Search for the cell housing the specified text and yield its (x, y) center coordinate. 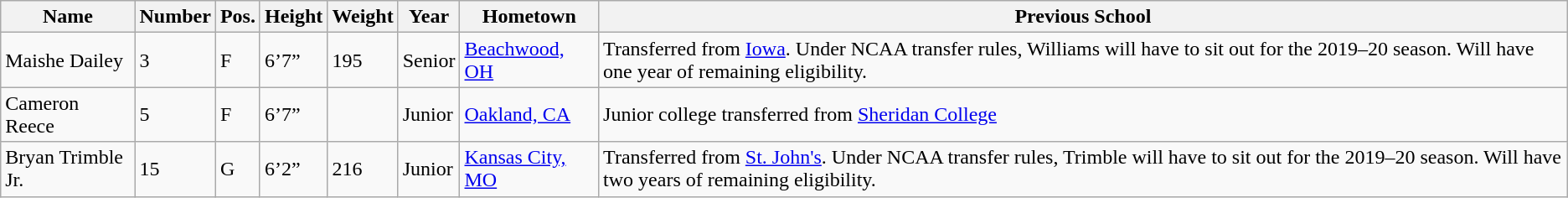
5 (175, 114)
Pos. (238, 17)
6’2” (293, 169)
Beachwood, OH (529, 60)
Bryan Trimble Jr. (68, 169)
Kansas City, MO (529, 169)
Weight (363, 17)
Previous School (1084, 17)
Hometown (529, 17)
Oakland, CA (529, 114)
Transferred from Iowa. Under NCAA transfer rules, Williams will have to sit out for the 2019–20 season. Will have one year of remaining eligibility. (1084, 60)
195 (363, 60)
Height (293, 17)
Senior (429, 60)
Junior college transferred from Sheridan College (1084, 114)
Name (68, 17)
15 (175, 169)
Maishe Dailey (68, 60)
Number (175, 17)
G (238, 169)
Cameron Reece (68, 114)
Year (429, 17)
3 (175, 60)
216 (363, 169)
